Determine the [x, y] coordinate at the center of the cell enclosing the given text.  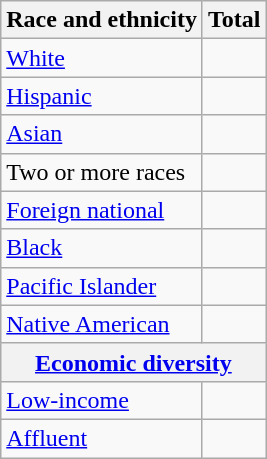
Pacific Islander [102, 286]
Total [234, 20]
Native American [102, 324]
Hispanic [102, 96]
Race and ethnicity [102, 20]
Affluent [102, 438]
Low-income [102, 400]
Two or more races [102, 172]
Asian [102, 134]
Foreign national [102, 210]
Economic diversity [134, 362]
Black [102, 248]
White [102, 58]
